From the cell containing the given text, extract its center point as [x, y] coordinate. 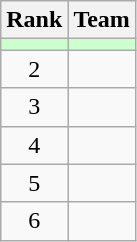
Team [102, 20]
6 [34, 221]
5 [34, 183]
2 [34, 69]
4 [34, 145]
Rank [34, 20]
3 [34, 107]
